Provide the (x, y) coordinate of the cell's center where the given text is located.  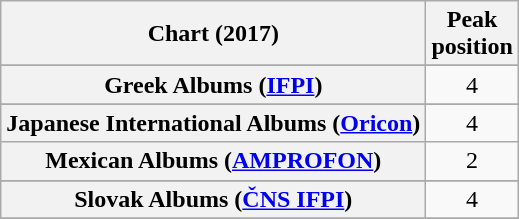
Mexican Albums (AMPROFON) (214, 161)
Chart (2017) (214, 34)
2 (472, 161)
Japanese International Albums (Oricon) (214, 123)
Greek Albums (IFPI) (214, 85)
Slovak Albums (ČNS IFPI) (214, 199)
Peakposition (472, 34)
